Output the [X, Y] coordinate of the center of the cell containing the given text.  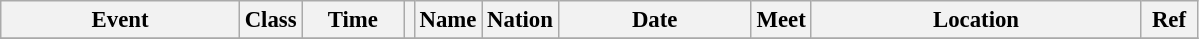
Date [654, 20]
Meet [781, 20]
Event [120, 20]
Class [270, 20]
Name [448, 20]
Ref [1169, 20]
Time [353, 20]
Nation [520, 20]
Location [976, 20]
